Determine the (X, Y) coordinate at the center of the cell enclosing the given text.  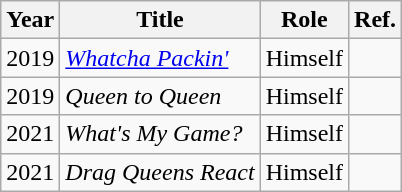
Whatcha Packin' (160, 58)
Title (160, 20)
Role (304, 20)
Year (30, 20)
Drag Queens React (160, 172)
Queen to Queen (160, 96)
Ref. (376, 20)
What's My Game? (160, 134)
